Extract the [x, y] coordinate from the center of the cell holding the provided text.  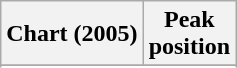
Chart (2005) [72, 34]
Peakposition [189, 34]
